Detect which cell encompasses the target text, then output its [x, y] center coordinate. 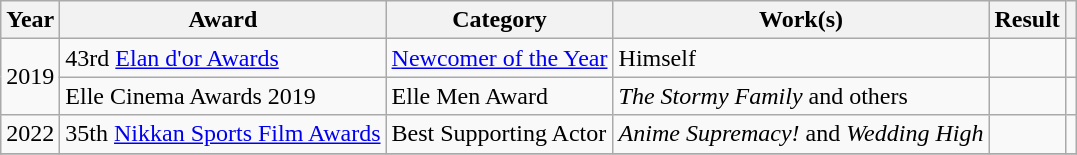
The Stormy Family and others [801, 96]
2022 [30, 134]
Anime Supremacy! and Wedding High [801, 134]
Elle Men Award [500, 96]
35th Nikkan Sports Film Awards [223, 134]
Category [500, 20]
Work(s) [801, 20]
Best Supporting Actor [500, 134]
2019 [30, 77]
Result [1027, 20]
43rd Elan d'or Awards [223, 58]
Himself [801, 58]
Award [223, 20]
Elle Cinema Awards 2019 [223, 96]
Newcomer of the Year [500, 58]
Year [30, 20]
